Return (x, y) of the center of cell containing provided text 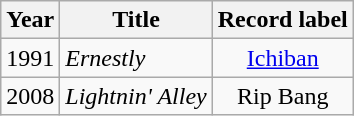
1991 (30, 58)
Year (30, 20)
Title (136, 20)
Ernestly (136, 58)
Lightnin' Alley (136, 96)
Rip Bang (282, 96)
2008 (30, 96)
Ichiban (282, 58)
Record label (282, 20)
